Find where the given text appears and provide that cell's center as [X, Y] coordinate. 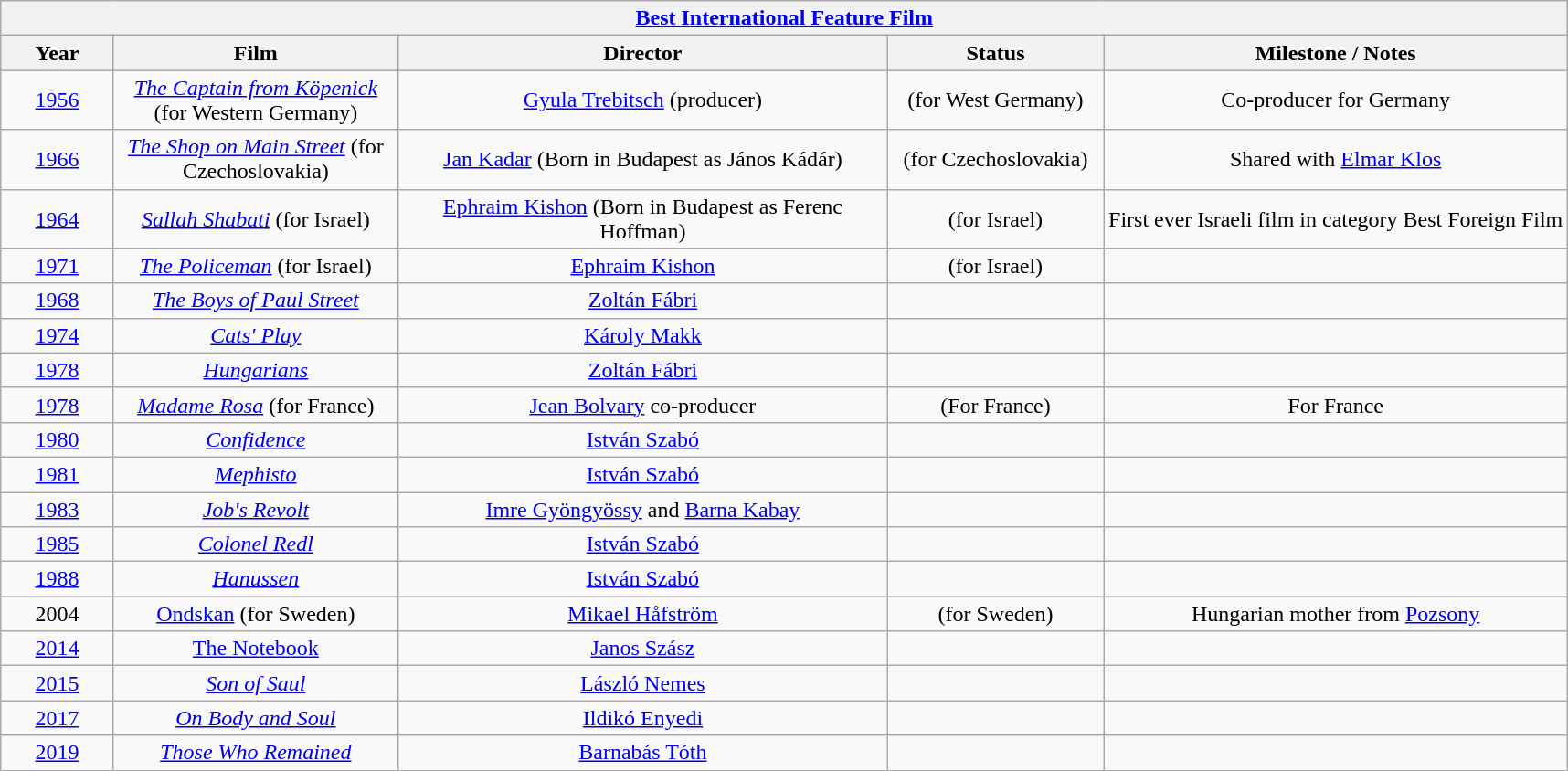
On Body and Soul [256, 718]
Job's Revolt [256, 509]
(For France) [995, 405]
The Notebook [256, 649]
Imre Gyöngyössy and Barna Kabay [642, 509]
Ephraim Kishon (Born in Budapest as Ferenc Hoffman) [642, 219]
László Nemes [642, 683]
1980 [58, 439]
For France [1336, 405]
The Policeman (for Israel) [256, 266]
Mikael Håfström [642, 614]
Gyula Trebitsch (producer) [642, 100]
Those Who Remained [256, 753]
1981 [58, 474]
1985 [58, 544]
Hungarian mother from Pozsony [1336, 614]
1968 [58, 301]
1956 [58, 100]
Sallah Shabati (for Israel) [256, 219]
1964 [58, 219]
Jean Bolvary co-producer [642, 405]
Colonel Redl [256, 544]
1971 [58, 266]
2004 [58, 614]
Janos Szász [642, 649]
Confidence [256, 439]
Year [58, 53]
Cats' Play [256, 335]
2015 [58, 683]
Mephisto [256, 474]
Barnabás Tóth [642, 753]
The Captain from Köpenick (for Western Germany) [256, 100]
1966 [58, 159]
2019 [58, 753]
Shared with Elmar Klos [1336, 159]
Film [256, 53]
(for West Germany) [995, 100]
Ildikó Enyedi [642, 718]
Milestone / Notes [1336, 53]
1983 [58, 509]
2017 [58, 718]
The Boys of Paul Street [256, 301]
(for Sweden) [995, 614]
First ever Israeli film in category Best Foreign Film [1336, 219]
Ephraim Kishon [642, 266]
The Shop on Main Street (for Czechoslovakia) [256, 159]
Madame Rosa (for France) [256, 405]
Son of Saul [256, 683]
Director [642, 53]
Best International Feature Film [784, 18]
Károly Makk [642, 335]
Hungarians [256, 370]
Hanussen [256, 579]
1974 [58, 335]
Co-producer for Germany [1336, 100]
1988 [58, 579]
Jan Kadar (Born in Budapest as János Kádár) [642, 159]
Ondskan (for Sweden) [256, 614]
Status [995, 53]
2014 [58, 649]
(for Czechoslovakia) [995, 159]
